Provide the (X, Y) coordinate of the cell's center where the given text is located.  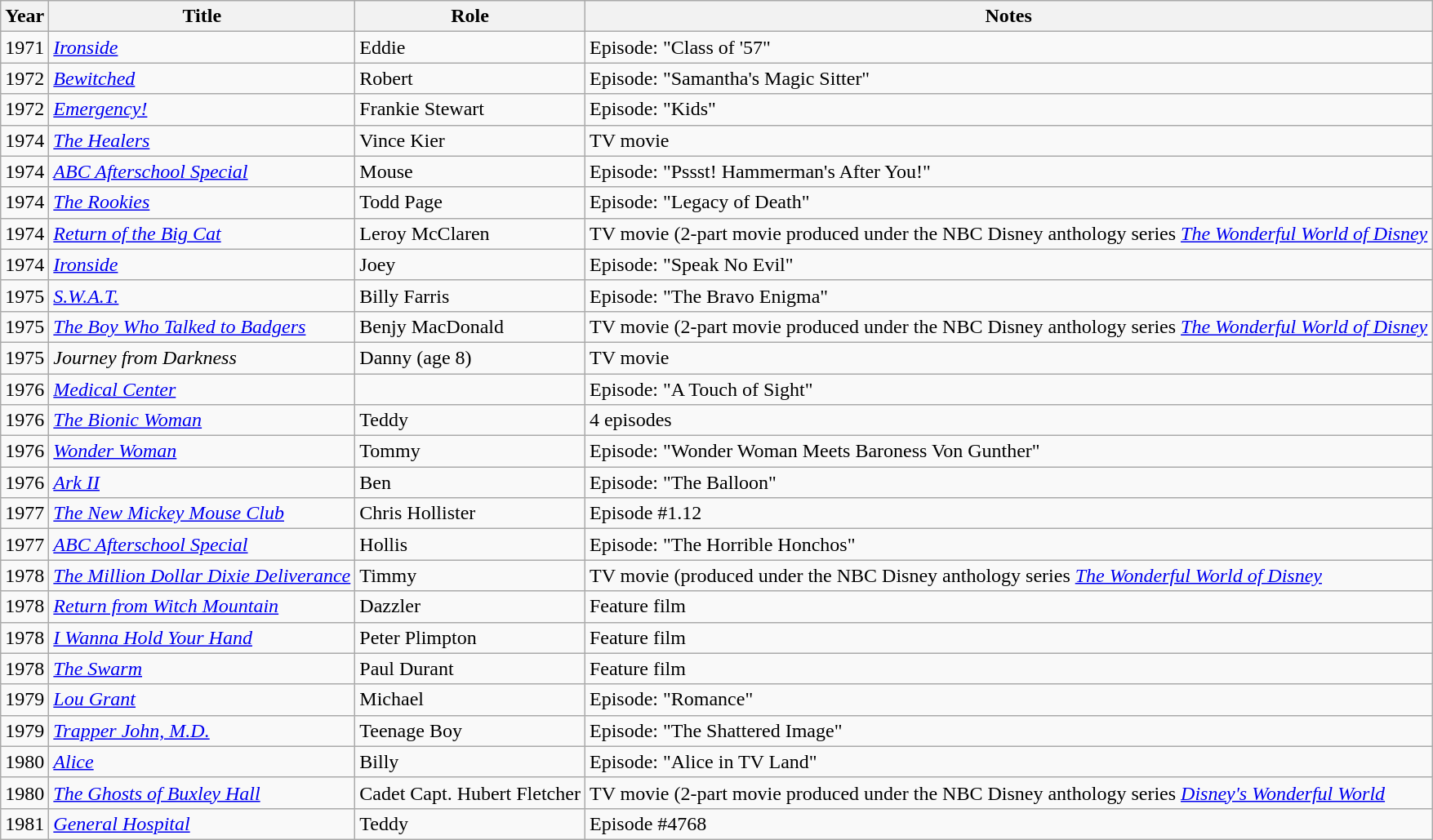
Trapper John, M.D. (202, 731)
The Million Dollar Dixie Deliverance (202, 576)
Tommy (470, 451)
Episode: "Pssst! Hammerman's After You!" (1008, 171)
The Healers (202, 140)
Teenage Boy (470, 731)
Episode: "The Bravo Enigma" (1008, 296)
Michael (470, 700)
S.W.A.T. (202, 296)
Mouse (470, 171)
Return from Witch Mountain (202, 607)
Dazzler (470, 607)
The New Mickey Mouse Club (202, 513)
Frankie Stewart (470, 109)
Wonder Woman (202, 451)
Lou Grant (202, 700)
Year (24, 16)
Episode: "Legacy of Death" (1008, 202)
The Bionic Woman (202, 420)
Episode: "The Shattered Image" (1008, 731)
I Wanna Hold Your Hand (202, 638)
Role (470, 16)
Episode: "Romance" (1008, 700)
Vince Kier (470, 140)
Episode: "Wonder Woman Meets Baroness Von Gunther" (1008, 451)
Bewitched (202, 78)
Cadet Capt. Hubert Fletcher (470, 793)
Robert (470, 78)
Return of the Big Cat (202, 233)
Notes (1008, 16)
The Ghosts of Buxley Hall (202, 793)
Joey (470, 264)
Episode: "The Balloon" (1008, 482)
1981 (24, 824)
Leroy McClaren (470, 233)
Emergency! (202, 109)
Episode: "Class of '57" (1008, 47)
TV movie (2-part movie produced under the NBC Disney anthology series Disney's Wonderful World (1008, 793)
Episode #4768 (1008, 824)
Timmy (470, 576)
The Rookies (202, 202)
Episode: "Alice in TV Land" (1008, 762)
Benjy MacDonald (470, 327)
Episode: "Speak No Evil" (1008, 264)
Episode: "A Touch of Sight" (1008, 389)
Journey from Darkness (202, 358)
Episode #1.12 (1008, 513)
The Boy Who Talked to Badgers (202, 327)
Episode: "The Horrible Honchos" (1008, 544)
Ben (470, 482)
Danny (age 8) (470, 358)
Paul Durant (470, 669)
Title (202, 16)
Peter Plimpton (470, 638)
The Swarm (202, 669)
General Hospital (202, 824)
Episode: "Kids" (1008, 109)
TV movie (produced under the NBC Disney anthology series The Wonderful World of Disney (1008, 576)
1971 (24, 47)
Medical Center (202, 389)
Hollis (470, 544)
Billy (470, 762)
Billy Farris (470, 296)
Episode: "Samantha's Magic Sitter" (1008, 78)
Alice (202, 762)
Chris Hollister (470, 513)
Eddie (470, 47)
4 episodes (1008, 420)
Todd Page (470, 202)
Ark II (202, 482)
